Determine the [X, Y] coordinate at the center of the cell enclosing the given text.  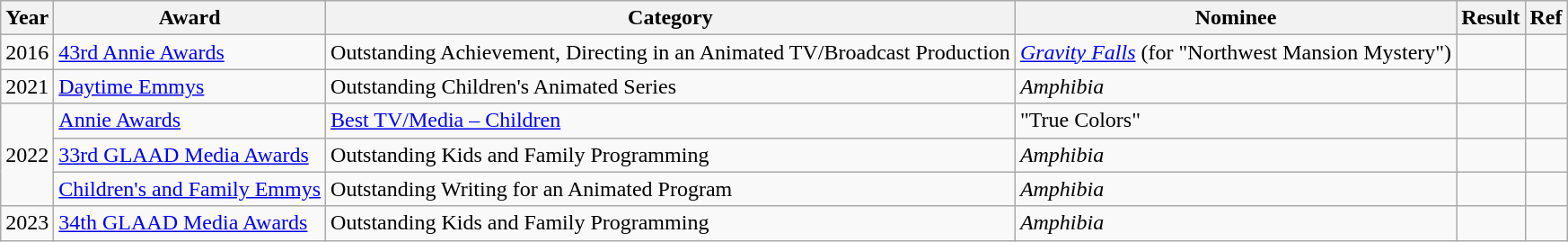
Category [671, 18]
"True Colors" [1236, 121]
2022 [27, 155]
33rd GLAAD Media Awards [190, 155]
34th GLAAD Media Awards [190, 223]
Outstanding Children's Animated Series [671, 86]
2023 [27, 223]
Gravity Falls (for "Northwest Mansion Mystery") [1236, 52]
Annie Awards [190, 121]
Year [27, 18]
Outstanding Writing for an Animated Program [671, 189]
Children's and Family Emmys [190, 189]
2021 [27, 86]
43rd Annie Awards [190, 52]
Result [1491, 18]
Nominee [1236, 18]
Best TV/Media – Children [671, 121]
Outstanding Achievement, Directing in an Animated TV/Broadcast Production [671, 52]
Daytime Emmys [190, 86]
2016 [27, 52]
Award [190, 18]
Ref [1546, 18]
